Detect which cell encompasses the target text, then output its [x, y] center coordinate. 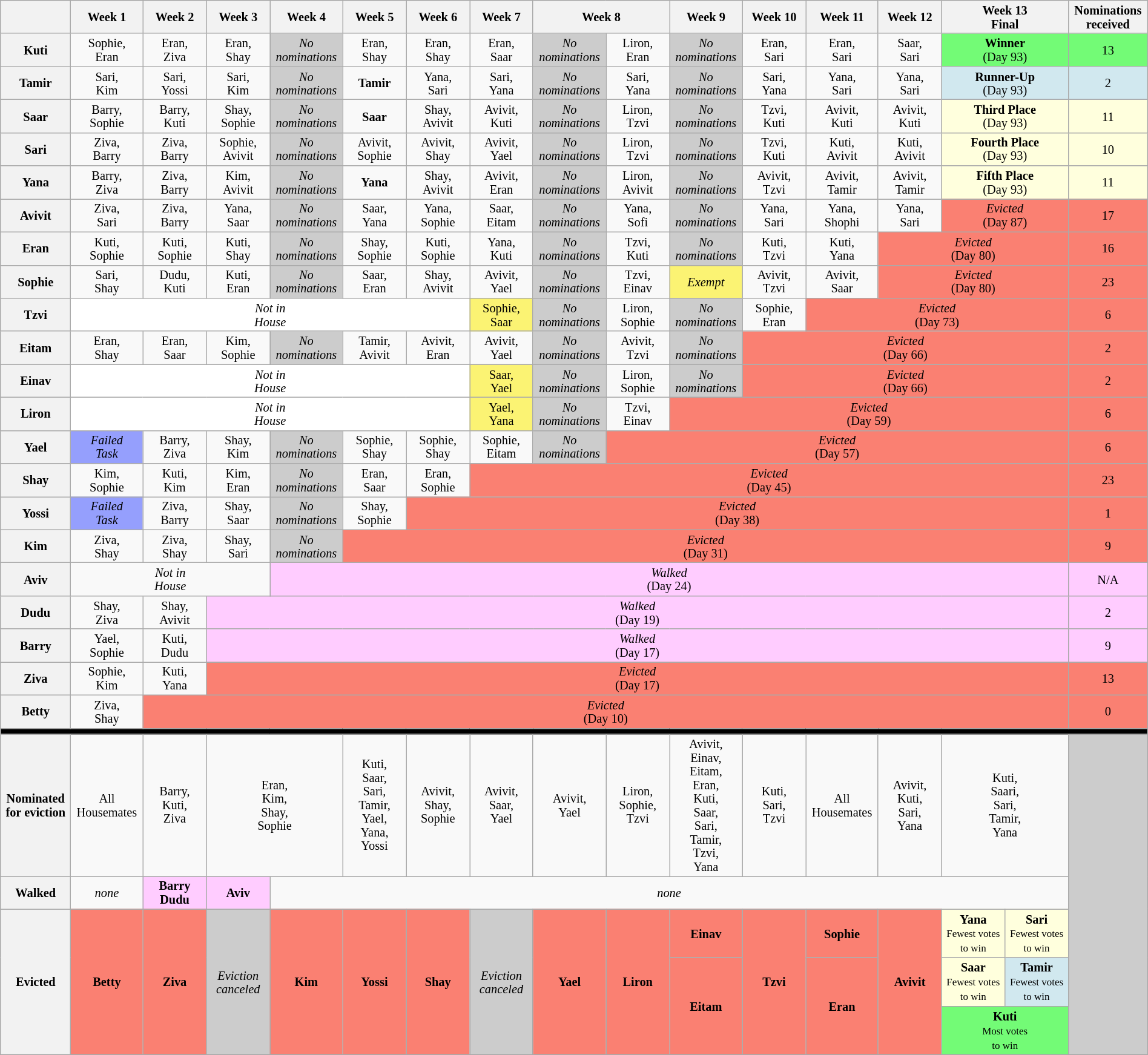
Kuti,Saari,Sari,Tamir,Yana [1005, 805]
Avivit,Shay [438, 149]
Shay,Saar [239, 513]
Kim,Avivit [239, 183]
Week 2 [174, 17]
Walked(Day 17) [638, 645]
Evicted(Day 38) [737, 513]
Saar,Eitam [501, 215]
Exempt [706, 282]
Ziva,Sari [107, 215]
Yana,Sofi [638, 215]
Week 9 [706, 17]
Shay, Sophie [374, 513]
Week 1 [107, 17]
SariFewest votesto win [1037, 933]
Kuti,Sari,Tzvi [774, 805]
Evicted(Day 31) [705, 546]
Walked [36, 892]
Saar,Eran [374, 282]
Barry,Kuti [174, 116]
Kuti,Kim [174, 481]
Liron,Sophie [638, 315]
Tzvi, Kuti [774, 116]
Shay,Sari [239, 546]
Avivit,Einav,Eitam,Eran,Kuti,Saar,Sari,Tamir,Tzvi,Yana [706, 805]
Liron,Sophie,Tzvi [638, 805]
Kim,Eran [239, 481]
17 [1108, 215]
Week 10 [774, 17]
Eran,Kim,Shay,Sophie [275, 805]
Week 12 [909, 17]
Evicted(Day 87) [1005, 215]
Liron,Avivit [638, 183]
Liron, Sophie [638, 381]
Sophie,Saar [501, 315]
Fifth Place(Day 93) [1005, 183]
Avivit,Shay, Sophie [438, 805]
Walked(Day 19) [638, 613]
Sari,Shay [107, 282]
Evicted(Day 10) [605, 712]
Eran,Ziva [174, 50]
Week 5 [374, 17]
Shay,Kim [239, 447]
Barry,Sophie [107, 116]
Sophie,Kim [107, 678]
Avivit,Sophie [374, 149]
Week 11 [842, 17]
Week 6 [438, 17]
Dudu,Kuti [174, 282]
Week 4 [306, 17]
Fourth Place(Day 93) [1005, 149]
Barry,Kuti,Ziva [174, 805]
1 [1108, 513]
Avivit,Saar [842, 282]
Yana,Saar [239, 215]
Avivit,Saar,Yael [501, 805]
Saar,Yana [374, 215]
BarryDudu [174, 892]
Kuti [36, 50]
Yael,Sophie [107, 645]
Kuti,Saar,Sari,Tamir,Yael,Yana,Yossi [374, 805]
Evicted [36, 982]
Yana,Shophi [842, 215]
KutiMost votesto win [1005, 1030]
Walked(Day 24) [670, 580]
Week 3 [239, 17]
Kuti,Tzvi [774, 248]
10 [1108, 149]
Yana,Sophie [438, 215]
0 [1108, 712]
Runner-Up(Day 93) [1005, 84]
Evicted(Day 59) [869, 414]
YanaFewest votesto win [974, 933]
Saar,Yael [501, 381]
SaarFewest votesto win [974, 982]
TamirFewest votesto win [1037, 982]
Week 8 [601, 17]
Week 7 [501, 17]
Avivit, Yael [501, 149]
Evicted(Day 45) [769, 481]
Sari,Yossi [174, 84]
Yana,Kuti [501, 248]
Third Place(Day 93) [1005, 116]
Sophie,Avivit [239, 149]
N/A [1108, 580]
Kuti,Shay [239, 248]
Avivit, Tzvi [638, 347]
Sari [36, 149]
Avivit,Kuti,Sari,Yana [909, 805]
Saar,Sari [909, 50]
Shay,Ziva [107, 613]
Evicted(Day 57) [837, 447]
Kuti,Dudu [174, 645]
Nominationsreceived [1108, 17]
Kuti,Eran [239, 282]
Barry [36, 645]
Tamir,Avivit [374, 347]
Dudu [36, 613]
Week 13Final [1005, 17]
Winner(Day 93) [1005, 50]
Nominatedfor eviction [36, 805]
Yael,Yana [501, 414]
16 [1108, 248]
Sophie,Eitam [501, 447]
Liron,Eran [638, 50]
Evicted(Day 73) [937, 315]
Evicted(Day 17) [638, 678]
Eran,Sophie [438, 481]
